Provide the (X, Y) coordinate of the cell's center where the given text is located.  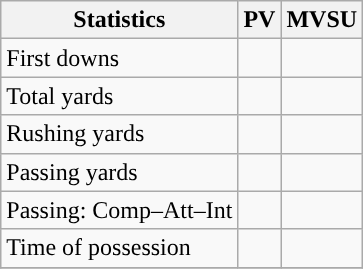
Statistics (120, 20)
Rushing yards (120, 134)
First downs (120, 58)
Passing: Comp–Att–Int (120, 210)
Passing yards (120, 172)
Total yards (120, 96)
MVSU (322, 20)
Time of possession (120, 248)
PV (260, 20)
